Locate the cell with the specified text and output its [X, Y] center coordinate. 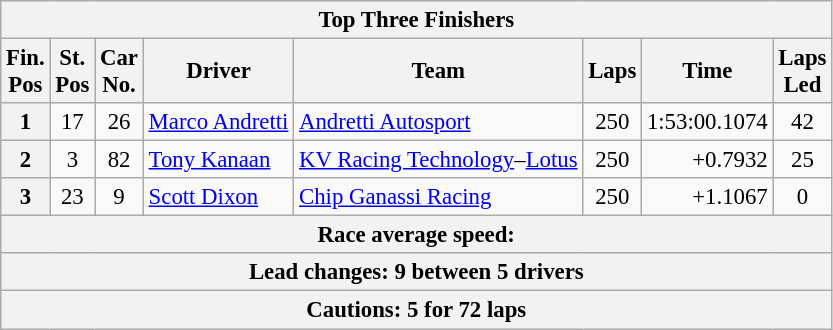
0 [802, 197]
Driver [218, 72]
17 [72, 122]
2 [26, 160]
KV Racing Technology–Lotus [438, 160]
1:53:00.1074 [708, 122]
Top Three Finishers [416, 20]
Andretti Autosport [438, 122]
Race average speed: [416, 235]
Cautions: 5 for 72 laps [416, 310]
Lead changes: 9 between 5 drivers [416, 273]
+0.7932 [708, 160]
Team [438, 72]
+1.1067 [708, 197]
Scott Dixon [218, 197]
Marco Andretti [218, 122]
9 [120, 197]
St.Pos [72, 72]
42 [802, 122]
Time [708, 72]
CarNo. [120, 72]
25 [802, 160]
26 [120, 122]
LapsLed [802, 72]
23 [72, 197]
Chip Ganassi Racing [438, 197]
Laps [612, 72]
Tony Kanaan [218, 160]
Fin.Pos [26, 72]
1 [26, 122]
82 [120, 160]
